Locate the cell with the specified text and output its (x, y) center coordinate. 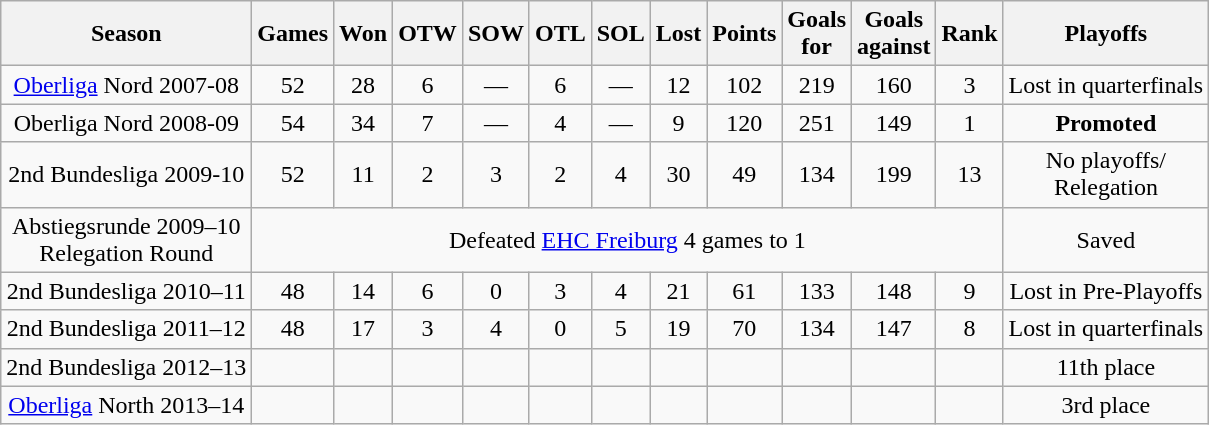
133 (817, 291)
Points (744, 34)
21 (678, 291)
Lost in Pre-Playoffs (1106, 291)
Oberliga Nord 2007-08 (126, 85)
2nd Bundesliga 2012–13 (126, 367)
SOL (620, 34)
149 (894, 123)
28 (364, 85)
Defeated EHC Freiburg 4 games to 1 (628, 240)
Lost (678, 34)
160 (894, 85)
5 (620, 329)
Games (293, 34)
12 (678, 85)
Won (364, 34)
219 (817, 85)
54 (293, 123)
7 (428, 123)
OTW (428, 34)
Oberliga North 2013–14 (126, 405)
Oberliga Nord 2008-09 (126, 123)
3rd place (1106, 405)
49 (744, 174)
2nd Bundesliga 2011–12 (126, 329)
251 (817, 123)
2nd Bundesliga 2010–11 (126, 291)
Goalsagainst (894, 34)
2nd Bundesliga 2009-10 (126, 174)
No playoffs/Relegation (1106, 174)
147 (894, 329)
11 (364, 174)
Rank (970, 34)
34 (364, 123)
30 (678, 174)
Promoted (1106, 123)
199 (894, 174)
Goalsfor (817, 34)
1 (970, 123)
13 (970, 174)
Playoffs (1106, 34)
17 (364, 329)
Season (126, 34)
8 (970, 329)
102 (744, 85)
19 (678, 329)
SOW (496, 34)
148 (894, 291)
61 (744, 291)
120 (744, 123)
OTL (560, 34)
11th place (1106, 367)
Abstiegsrunde 2009–10Relegation Round (126, 240)
Saved (1106, 240)
14 (364, 291)
70 (744, 329)
